From the cell containing the given text, extract its center point as [x, y] coordinate. 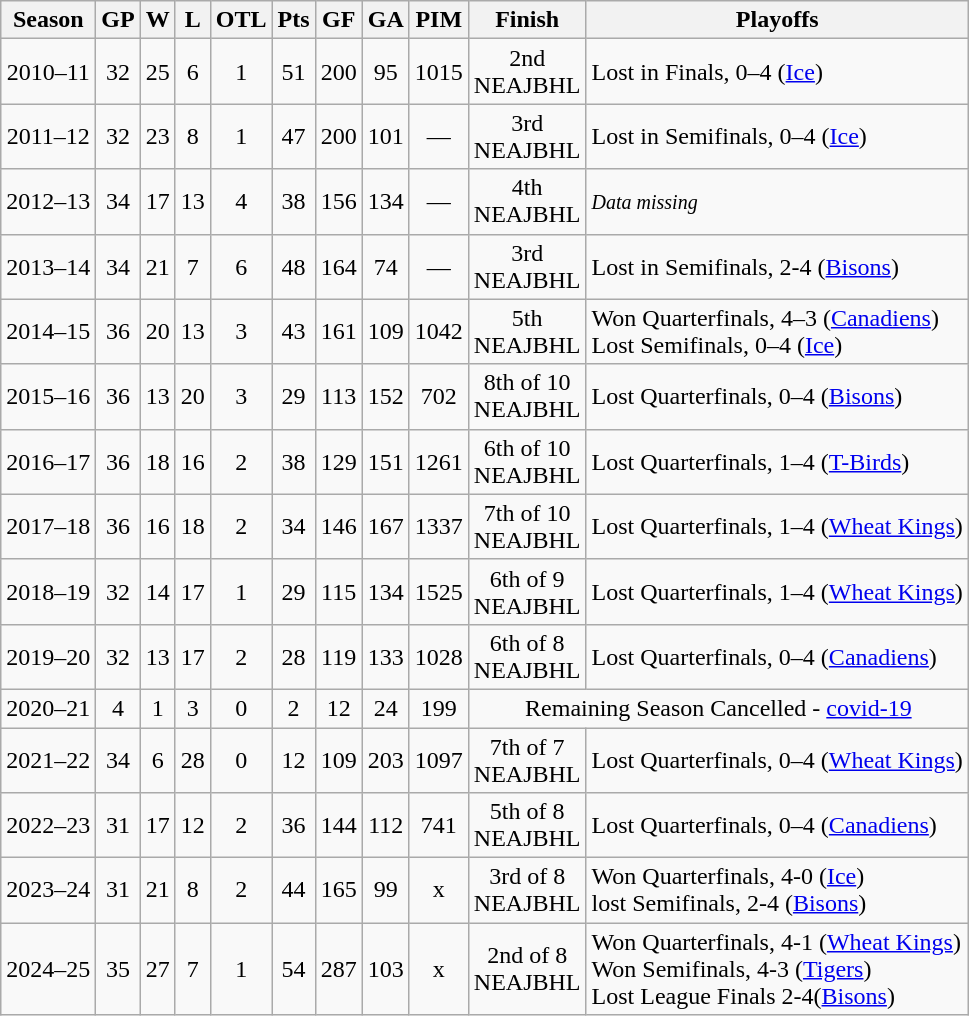
27 [158, 969]
GP [118, 20]
203 [386, 760]
151 [386, 462]
2010–11 [48, 72]
1097 [438, 760]
741 [438, 826]
6th of 10 NEAJBHL [527, 462]
2022–23 [48, 826]
156 [338, 202]
1525 [438, 592]
8th of 10 NEAJBHL [527, 396]
25 [158, 72]
51 [294, 72]
Lost in Finals, 0–4 (Ice) [777, 72]
Lost in Semifinals, 0–4 (Ice) [777, 136]
44 [294, 890]
2nd NEAJBHL [527, 72]
2019–20 [48, 656]
43 [294, 332]
152 [386, 396]
OTL [241, 20]
Data missing [777, 202]
54 [294, 969]
Lost in Semifinals, 2-4 (Bisons) [777, 266]
115 [338, 592]
129 [338, 462]
113 [338, 396]
4th NEAJBHL [527, 202]
2015–16 [48, 396]
Finish [527, 20]
119 [338, 656]
2016–17 [48, 462]
199 [438, 708]
1015 [438, 72]
2nd of 8 NEAJBHL [527, 969]
2011–12 [48, 136]
95 [386, 72]
23 [158, 136]
2013–14 [48, 266]
Won Quarterfinals, 4-1 (Wheat Kings)Won Semifinals, 4-3 (Tigers)Lost League Finals 2-4(Bisons) [777, 969]
144 [338, 826]
Pts [294, 20]
7th of 7 NEAJBHL [527, 760]
GF [338, 20]
101 [386, 136]
47 [294, 136]
2021–22 [48, 760]
24 [386, 708]
2018–19 [48, 592]
Remaining Season Cancelled - covid-19 [718, 708]
2020–21 [48, 708]
1042 [438, 332]
2017–18 [48, 526]
Season [48, 20]
164 [338, 266]
74 [386, 266]
99 [386, 890]
103 [386, 969]
6th of 8 NEAJBHL [527, 656]
287 [338, 969]
5th NEAJBHL [527, 332]
GA [386, 20]
Playoffs [777, 20]
Won Quarterfinals, 4–3 (Canadiens)Lost Semifinals, 0–4 (Ice) [777, 332]
W [158, 20]
35 [118, 969]
161 [338, 332]
2024–25 [48, 969]
Lost Quarterfinals, 1–4 (T-Birds) [777, 462]
146 [338, 526]
L [192, 20]
PIM [438, 20]
2023–24 [48, 890]
3rd of 8 NEAJBHL [527, 890]
133 [386, 656]
5th of 8 NEAJBHL [527, 826]
1028 [438, 656]
Won Quarterfinals, 4-0 (Ice)lost Semifinals, 2-4 (Bisons) [777, 890]
Lost Quarterfinals, 0–4 (Bisons) [777, 396]
Lost Quarterfinals, 0–4 (Wheat Kings) [777, 760]
7th of 10 NEAJBHL [527, 526]
165 [338, 890]
112 [386, 826]
2014–15 [48, 332]
14 [158, 592]
1337 [438, 526]
702 [438, 396]
6th of 9 NEAJBHL [527, 592]
1261 [438, 462]
2012–13 [48, 202]
48 [294, 266]
167 [386, 526]
